Return the (X, Y) coordinate for the center point of the cell that contains the specified text.  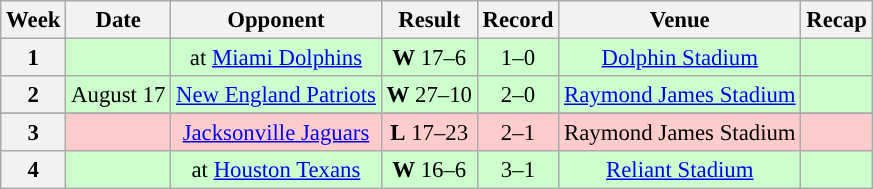
Venue (680, 20)
Jacksonville Jaguars (276, 133)
W 27–10 (429, 95)
Date (118, 20)
1–0 (518, 58)
2–1 (518, 133)
Recap (836, 20)
3–1 (518, 170)
Result (429, 20)
Week (34, 20)
August 17 (118, 95)
W 17–6 (429, 58)
L 17–23 (429, 133)
2 (34, 95)
at Miami Dolphins (276, 58)
3 (34, 133)
4 (34, 170)
W 16–6 (429, 170)
at Houston Texans (276, 170)
Opponent (276, 20)
New England Patriots (276, 95)
Dolphin Stadium (680, 58)
1 (34, 58)
Record (518, 20)
2–0 (518, 95)
Reliant Stadium (680, 170)
